For the text-containing cell, return its midpoint in (x, y) coordinate format. 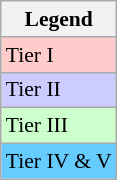
Tier IV & V (59, 162)
Legend (59, 19)
Tier I (59, 55)
Tier II (59, 90)
Tier III (59, 126)
